Find where the given text appears and provide that cell's center as [x, y] coordinate. 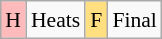
Final [134, 20]
H [13, 20]
Heats [56, 20]
F [96, 20]
